Search for the cell housing the specified text and yield its (x, y) center coordinate. 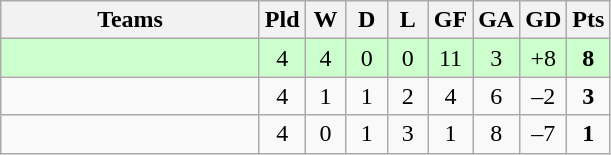
GD (544, 20)
11 (450, 58)
+8 (544, 58)
–7 (544, 134)
GF (450, 20)
Pts (588, 20)
GA (496, 20)
–2 (544, 96)
Teams (130, 20)
D (366, 20)
6 (496, 96)
2 (408, 96)
Pld (282, 20)
L (408, 20)
W (326, 20)
